Extract the [x, y] coordinate from the center of the cell holding the provided text.  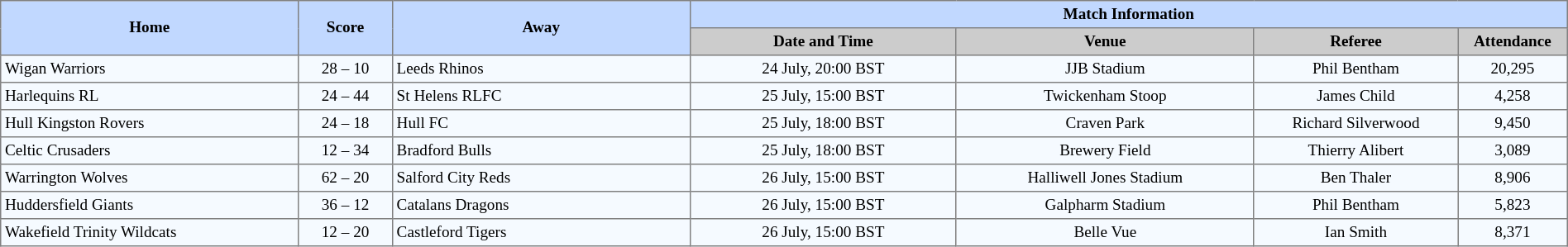
Match Information [1128, 15]
Warrington Wolves [150, 178]
Richard Silverwood [1355, 124]
24 – 44 [346, 96]
8,906 [1513, 178]
JJB Stadium [1105, 69]
Hull Kingston Rovers [150, 124]
Leeds Rhinos [541, 69]
Galpharm Stadium [1105, 205]
Castleford Tigers [541, 233]
Date and Time [823, 41]
Harlequins RL [150, 96]
Referee [1355, 41]
5,823 [1513, 205]
Attendance [1513, 41]
4,258 [1513, 96]
24 July, 20:00 BST [823, 69]
Brewery Field [1105, 150]
James Child [1355, 96]
Ian Smith [1355, 233]
28 – 10 [346, 69]
3,089 [1513, 150]
Away [541, 28]
8,371 [1513, 233]
Home [150, 28]
Hull FC [541, 124]
Wakefield Trinity Wildcats [150, 233]
12 – 34 [346, 150]
Bradford Bulls [541, 150]
Thierry Alibert [1355, 150]
20,295 [1513, 69]
62 – 20 [346, 178]
Halliwell Jones Stadium [1105, 178]
Craven Park [1105, 124]
Twickenham Stoop [1105, 96]
9,450 [1513, 124]
St Helens RLFC [541, 96]
Catalans Dragons [541, 205]
24 – 18 [346, 124]
36 – 12 [346, 205]
Belle Vue [1105, 233]
Wigan Warriors [150, 69]
Huddersfield Giants [150, 205]
Score [346, 28]
25 July, 15:00 BST [823, 96]
Celtic Crusaders [150, 150]
12 – 20 [346, 233]
Ben Thaler [1355, 178]
Venue [1105, 41]
Salford City Reds [541, 178]
